Identify which cell holds the provided text, then report its [X, Y] central coordinate. 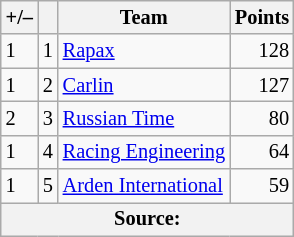
3 [48, 118]
5 [48, 186]
64 [262, 152]
Arden International [144, 186]
Rapax [144, 51]
Carlin [144, 85]
4 [48, 152]
127 [262, 85]
80 [262, 118]
Russian Time [144, 118]
128 [262, 51]
Racing Engineering [144, 152]
Points [262, 17]
Team [144, 17]
+/– [20, 17]
Source: [148, 219]
59 [262, 186]
